Output the [X, Y] coordinate of the center of the cell containing the given text.  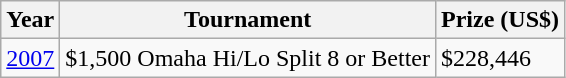
Tournament [248, 20]
Year [30, 20]
Prize (US$) [500, 20]
$1,500 Omaha Hi/Lo Split 8 or Better [248, 58]
$228,446 [500, 58]
2007 [30, 58]
